For the text-containing cell, return its midpoint in (x, y) coordinate format. 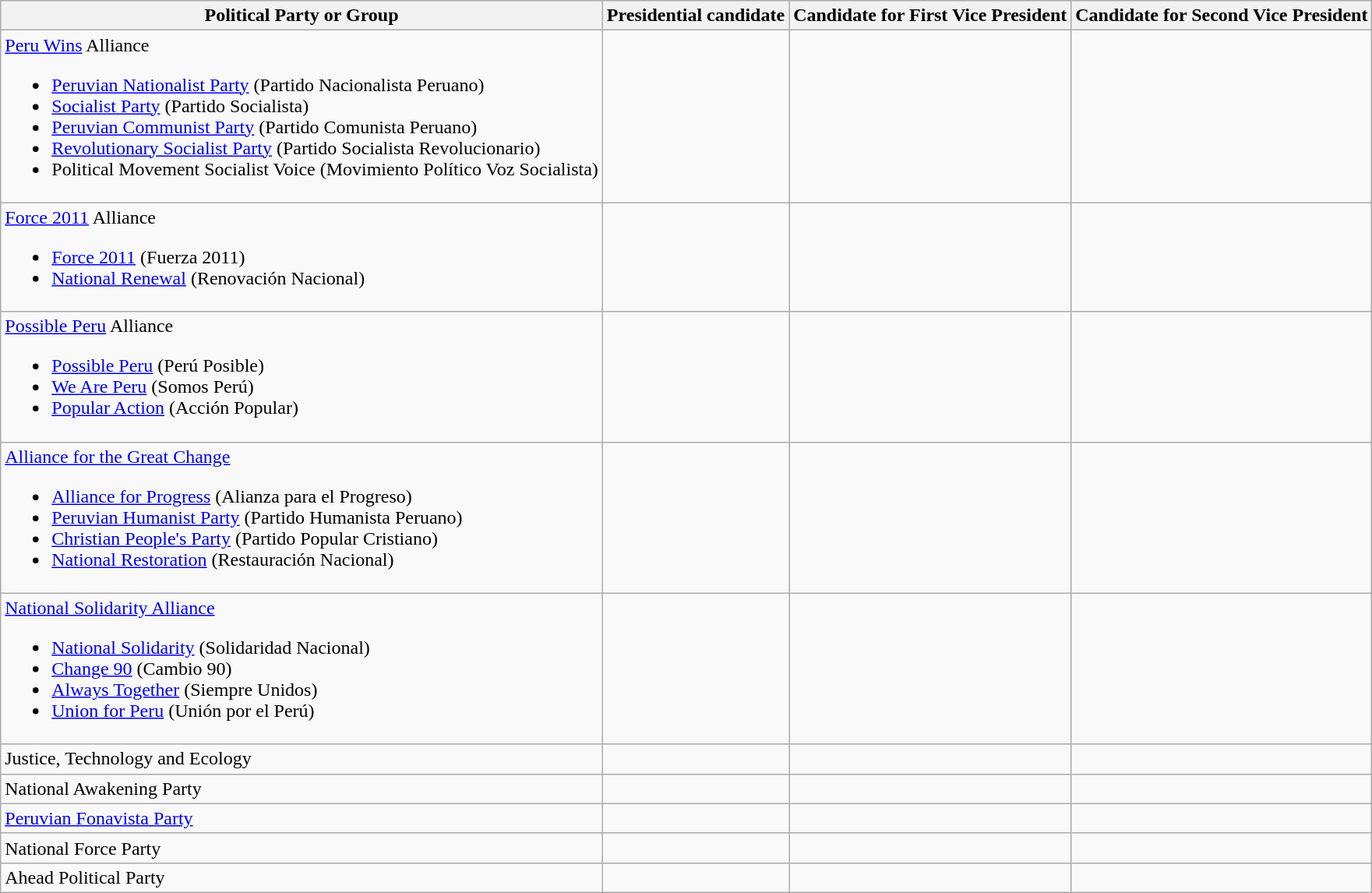
Presidential candidate (695, 16)
Political Party or Group (302, 16)
Candidate for Second Vice President (1222, 16)
Possible Peru AlliancePossible Peru (Perú Posible)We Are Peru (Somos Perú)Popular Action (Acción Popular) (302, 377)
Candidate for First Vice President (930, 16)
Justice, Technology and Ecology (302, 759)
National Force Party (302, 848)
Force 2011 AllianceForce 2011 (Fuerza 2011)National Renewal (Renovación Nacional) (302, 257)
National Awakening Party (302, 789)
Peruvian Fonavista Party (302, 818)
Ahead Political Party (302, 877)
